Locate the cell with the specified text and output its (X, Y) center coordinate. 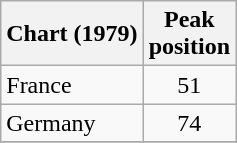
Chart (1979) (72, 34)
Germany (72, 123)
France (72, 85)
74 (189, 123)
51 (189, 85)
Peakposition (189, 34)
